Capture the cell that displays the provided text and extract its (x, y) central coordinate. 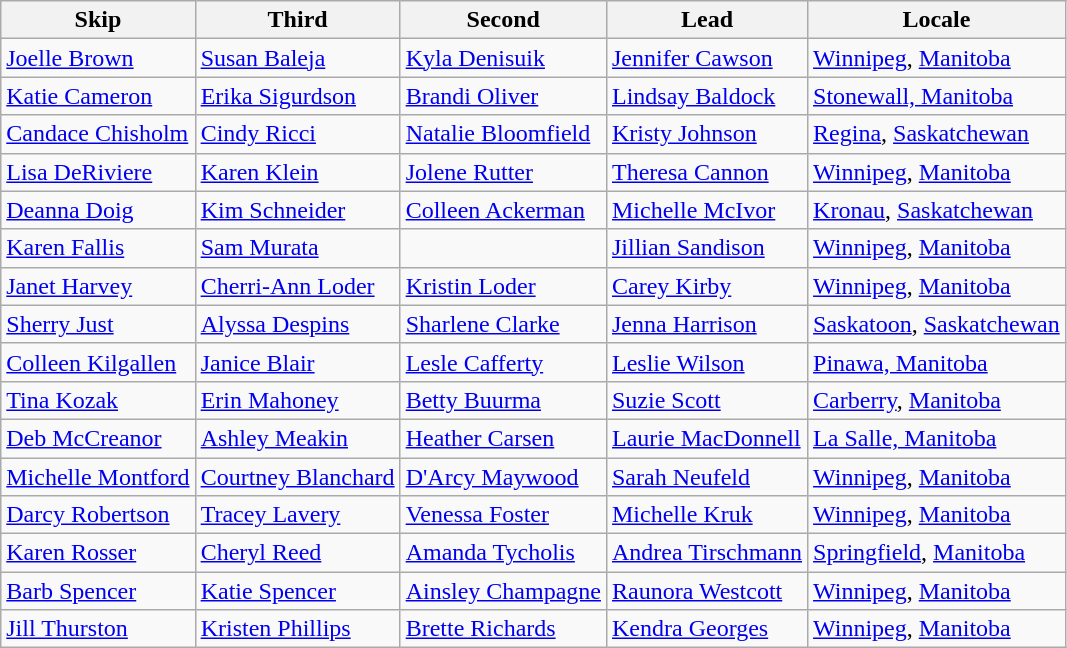
La Salle, Manitoba (937, 438)
Alyssa Despins (298, 324)
Natalie Bloomfield (503, 134)
Sarah Neufeld (706, 477)
Michelle McIvor (706, 210)
Karen Klein (298, 172)
Lindsay Baldock (706, 96)
Cherri-Ann Loder (298, 286)
Third (298, 20)
Deb McCreanor (98, 438)
Janet Harvey (98, 286)
Sam Murata (298, 248)
Sharlene Clarke (503, 324)
Lead (706, 20)
Kristy Johnson (706, 134)
Erika Sigurdson (298, 96)
Kyla Denisuik (503, 58)
Cheryl Reed (298, 553)
Tina Kozak (98, 400)
Kronau, Saskatchewan (937, 210)
Courtney Blanchard (298, 477)
Kendra Georges (706, 629)
Janice Blair (298, 362)
Second (503, 20)
Deanna Doig (98, 210)
Colleen Kilgallen (98, 362)
Katie Cameron (98, 96)
Amanda Tycholis (503, 553)
Stonewall, Manitoba (937, 96)
Susan Baleja (298, 58)
Lisa DeRiviere (98, 172)
Locale (937, 20)
Kim Schneider (298, 210)
Carey Kirby (706, 286)
Colleen Ackerman (503, 210)
Ashley Meakin (298, 438)
Katie Spencer (298, 591)
Betty Buurma (503, 400)
Carberry, Manitoba (937, 400)
Brette Richards (503, 629)
Erin Mahoney (298, 400)
Kristin Loder (503, 286)
Venessa Foster (503, 515)
Laurie MacDonnell (706, 438)
Springfield, Manitoba (937, 553)
Raunora Westcott (706, 591)
Karen Fallis (98, 248)
Barb Spencer (98, 591)
Karen Rosser (98, 553)
Heather Carsen (503, 438)
Suzie Scott (706, 400)
Skip (98, 20)
Jenna Harrison (706, 324)
Darcy Robertson (98, 515)
D'Arcy Maywood (503, 477)
Michelle Montford (98, 477)
Jolene Rutter (503, 172)
Jennifer Cawson (706, 58)
Sherry Just (98, 324)
Regina, Saskatchewan (937, 134)
Theresa Cannon (706, 172)
Lesle Cafferty (503, 362)
Andrea Tirschmann (706, 553)
Saskatoon, Saskatchewan (937, 324)
Ainsley Champagne (503, 591)
Tracey Lavery (298, 515)
Joelle Brown (98, 58)
Pinawa, Manitoba (937, 362)
Cindy Ricci (298, 134)
Jill Thurston (98, 629)
Kristen Phillips (298, 629)
Candace Chisholm (98, 134)
Brandi Oliver (503, 96)
Jillian Sandison (706, 248)
Leslie Wilson (706, 362)
Michelle Kruk (706, 515)
